Search for the cell housing the specified text and yield its (X, Y) center coordinate. 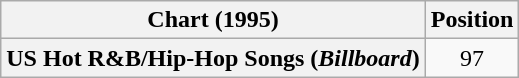
US Hot R&B/Hip-Hop Songs (Billboard) (213, 58)
Chart (1995) (213, 20)
97 (472, 58)
Position (472, 20)
